For the text-containing cell, return its midpoint in [X, Y] coordinate format. 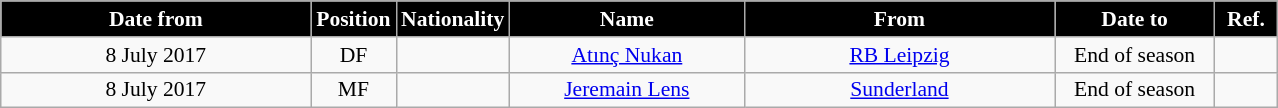
DF [354, 55]
Position [354, 19]
Nationality [452, 19]
Sunderland [899, 90]
RB Leipzig [899, 55]
Date from [156, 19]
Jeremain Lens [626, 90]
Ref. [1246, 19]
MF [354, 90]
Atınç Nukan [626, 55]
Name [626, 19]
From [899, 19]
Date to [1135, 19]
